Detect which cell encompasses the target text, then output its [x, y] center coordinate. 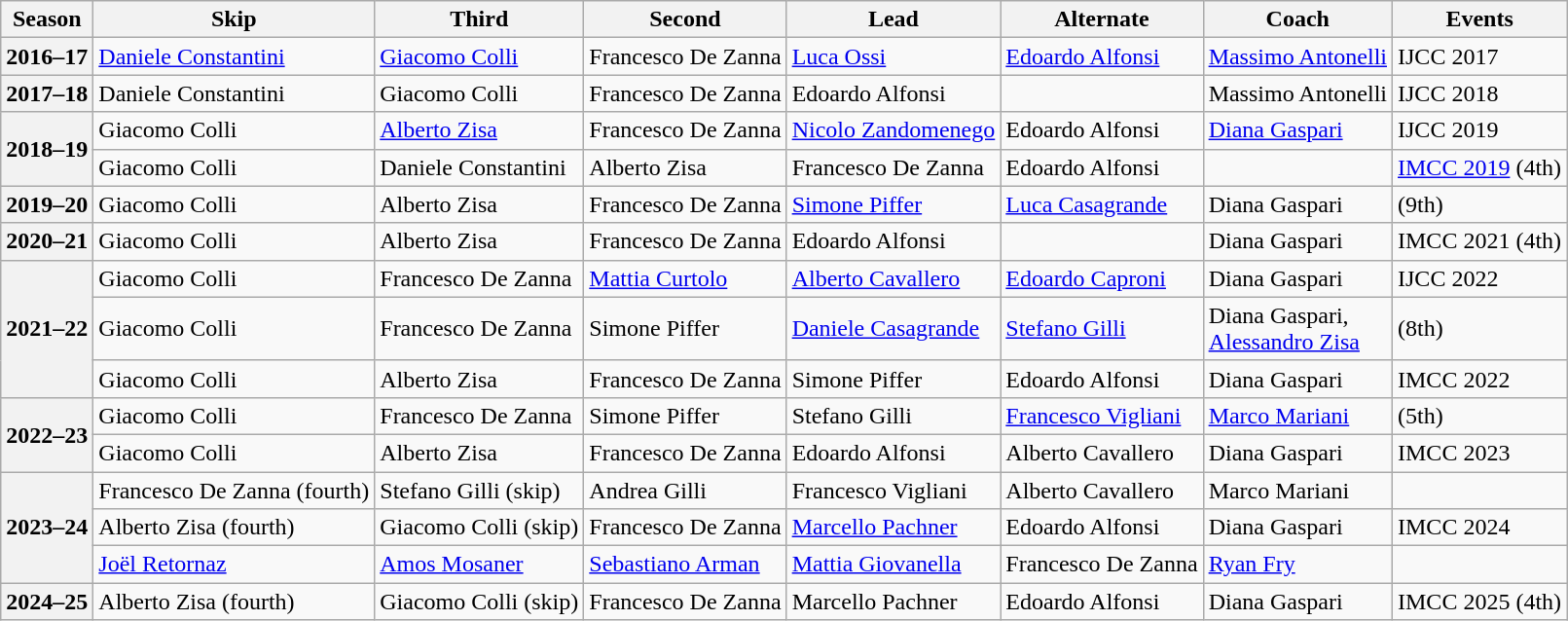
Daniele Casagrande [893, 329]
(8th) [1479, 329]
Andrea Gilli [685, 490]
Edoardo Caproni [1102, 278]
IMCC 2021 (4th) [1479, 241]
2016–17 [47, 56]
Skip [234, 19]
Stefano Gilli (skip) [479, 490]
Nicolo Zandomenego [893, 130]
IMCC 2023 [1479, 453]
(5th) [1479, 416]
Season [47, 19]
(9th) [1479, 204]
2017–18 [47, 93]
Mattia Curtolo [685, 278]
IMCC 2024 [1479, 528]
Joël Retornaz [234, 565]
Ryan Fry [1297, 565]
Lead [893, 19]
2020–21 [47, 241]
Alternate [1102, 19]
IJCC 2019 [1479, 130]
Sebastiano Arman [685, 565]
Luca Casagrande [1102, 204]
Diana Gaspari,Alessandro Zisa [1297, 329]
Coach [1297, 19]
Events [1479, 19]
2024–25 [47, 602]
2019–20 [47, 204]
IJCC 2022 [1479, 278]
2021–22 [47, 329]
IJCC 2018 [1479, 93]
Second [685, 19]
Mattia Giovanella [893, 565]
Amos Mosaner [479, 565]
Francesco De Zanna (fourth) [234, 490]
IMCC 2019 (4th) [1479, 167]
IJCC 2017 [1479, 56]
Third [479, 19]
2018–19 [47, 149]
IMCC 2025 (4th) [1479, 602]
2022–23 [47, 434]
IMCC 2022 [1479, 379]
Luca Ossi [893, 56]
2023–24 [47, 527]
